Provide the [X, Y] coordinate of the cell's center where the given text is located.  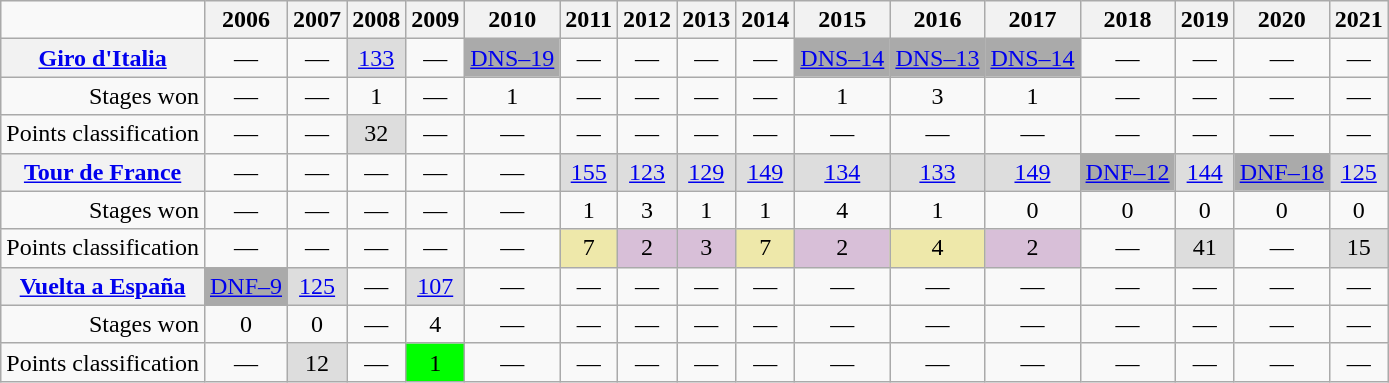
134 [842, 172]
129 [706, 172]
107 [436, 286]
2007 [318, 20]
2020 [1282, 20]
2021 [1358, 20]
2019 [1204, 20]
DNF–9 [246, 286]
12 [318, 362]
2008 [376, 20]
2009 [436, 20]
2011 [589, 20]
DNF–18 [1282, 172]
Giro d'Italia [103, 58]
2017 [1032, 20]
155 [589, 172]
2010 [512, 20]
41 [1204, 248]
2012 [648, 20]
DNS–19 [512, 58]
123 [648, 172]
15 [1358, 248]
Vuelta a España [103, 286]
DNS–13 [938, 58]
2014 [766, 20]
2018 [1128, 20]
144 [1204, 172]
2015 [842, 20]
2013 [706, 20]
DNF–12 [1128, 172]
Tour de France [103, 172]
32 [376, 134]
2006 [246, 20]
2016 [938, 20]
